Search for the cell housing the specified text and yield its (x, y) center coordinate. 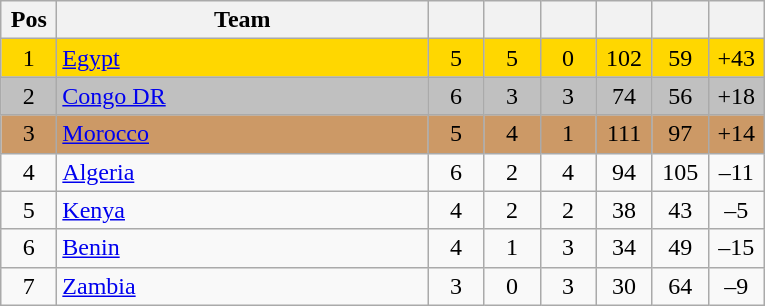
–5 (736, 210)
+14 (736, 134)
74 (624, 96)
97 (680, 134)
59 (680, 58)
105 (680, 172)
–11 (736, 172)
Algeria (242, 172)
Pos (29, 20)
Egypt (242, 58)
64 (680, 286)
49 (680, 248)
38 (624, 210)
Congo DR (242, 96)
Team (242, 20)
Kenya (242, 210)
7 (29, 286)
94 (624, 172)
34 (624, 248)
111 (624, 134)
–15 (736, 248)
+43 (736, 58)
Zambia (242, 286)
56 (680, 96)
43 (680, 210)
Benin (242, 248)
+18 (736, 96)
Morocco (242, 134)
102 (624, 58)
–9 (736, 286)
30 (624, 286)
